Search for the cell housing the specified text and yield its [x, y] center coordinate. 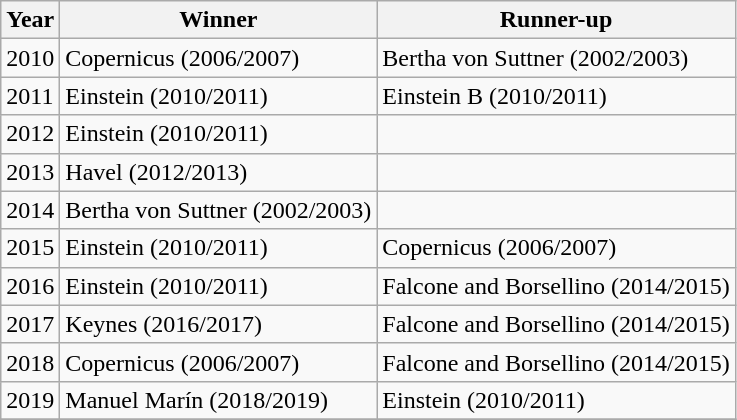
Year [30, 20]
2014 [30, 210]
2012 [30, 134]
Winner [218, 20]
2018 [30, 362]
Havel (2012/2013) [218, 172]
Runner-up [556, 20]
2019 [30, 400]
Keynes (2016/2017) [218, 324]
Manuel Marín (2018/2019) [218, 400]
2013 [30, 172]
2015 [30, 248]
2010 [30, 58]
Einstein B (2010/2011) [556, 96]
2016 [30, 286]
2011 [30, 96]
2017 [30, 324]
